Detect which cell encompasses the target text, then output its (x, y) center coordinate. 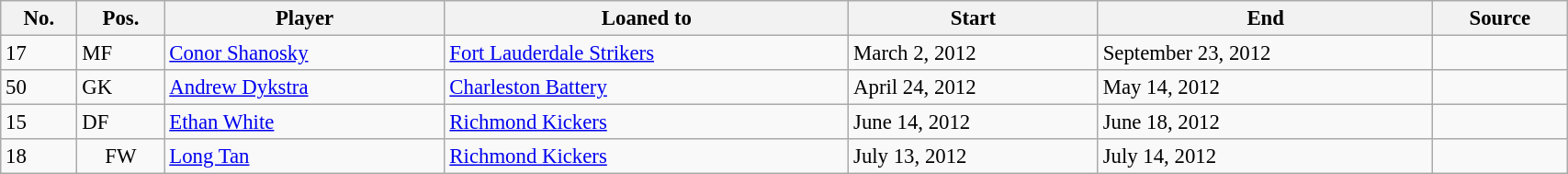
July 13, 2012 (974, 157)
15 (39, 122)
MF (121, 53)
18 (39, 157)
End (1266, 18)
17 (39, 53)
Loaned to (647, 18)
September 23, 2012 (1266, 53)
Andrew Dykstra (305, 87)
Start (974, 18)
GK (121, 87)
Conor Shanosky (305, 53)
Long Tan (305, 157)
No. (39, 18)
50 (39, 87)
April 24, 2012 (974, 87)
FW (121, 157)
Fort Lauderdale Strikers (647, 53)
Charleston Battery (647, 87)
Source (1500, 18)
May 14, 2012 (1266, 87)
June 14, 2012 (974, 122)
July 14, 2012 (1266, 157)
March 2, 2012 (974, 53)
Ethan White (305, 122)
DF (121, 122)
Player (305, 18)
June 18, 2012 (1266, 122)
Pos. (121, 18)
